Locate the cell with the specified text and output its [X, Y] center coordinate. 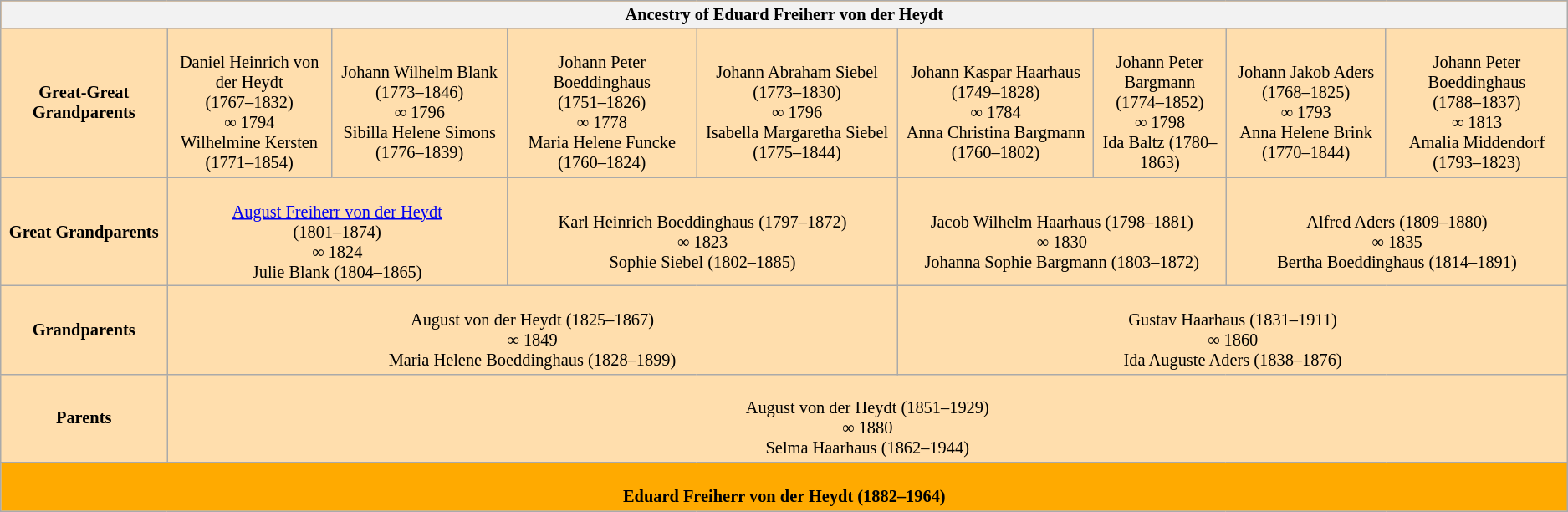
Eduard Freiherr von der Heydt (1882–1964) [784, 487]
Johann Peter Bargmann(1774–1852)∞ 1798 Ida Baltz (1780–1863) [1160, 103]
Karl Heinrich Boeddinghaus (1797–1872)∞ 1823 Sophie Siebel (1802–1885) [702, 232]
Johann Peter Boeddinghaus(1788–1837)∞ 1813 Amalia Middendorf (1793–1823) [1477, 103]
Parents [84, 418]
Johann Kaspar Haarhaus(1749–1828)∞ 1784 Anna Christina Bargmann (1760–1802) [995, 103]
Johann Jakob Aders(1768–1825)∞ 1793 Anna Helene Brink (1770–1844) [1306, 103]
Johann Abraham Siebel(1773–1830)∞ 1796 Isabella Margaretha Siebel (1775–1844) [798, 103]
August Freiherr von der Heydt(1801–1874)∞ 1824 Julie Blank (1804–1865) [338, 232]
Great-Great Grandparents [84, 103]
Ancestry of Eduard Freiherr von der Heydt [784, 14]
August von der Heydt (1825–1867)∞ 1849 Maria Helene Boeddinghaus (1828–1899) [533, 330]
Daniel Heinrich von der Heydt(1767–1832)∞ 1794 Wilhelmine Kersten(1771–1854) [249, 103]
Alfred Aders (1809–1880)∞ 1835 Bertha Boeddinghaus (1814–1891) [1397, 232]
August von der Heydt (1851–1929)∞ 1880 Selma Haarhaus (1862–1944) [868, 418]
Great Grandparents [84, 232]
Johann Wilhelm Blank(1773–1846)∞ 1796 Sibilla Helene Simons (1776–1839) [420, 103]
Grandparents [84, 330]
Johann Peter Boeddinghaus(1751–1826)∞ 1778 Maria Helene Funcke (1760–1824) [602, 103]
Jacob Wilhelm Haarhaus (1798–1881)∞ 1830 Johanna Sophie Bargmann (1803–1872) [1062, 232]
Gustav Haarhaus (1831–1911)∞ 1860 Ida Auguste Aders (1838–1876) [1233, 330]
